From the cell containing the given text, extract its center point as [X, Y] coordinate. 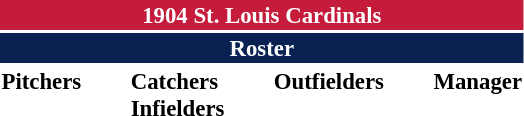
1904 St. Louis Cardinals [262, 15]
Roster [262, 48]
